Locate the cell with the specified text and output its [X, Y] center coordinate. 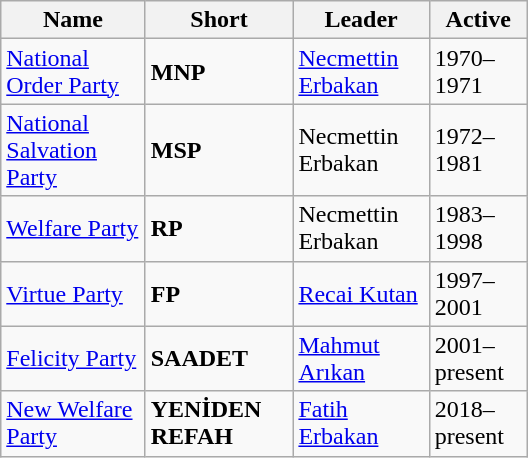
Recai Kutan [361, 294]
YENİDEN REFAH [219, 424]
National Order Party [73, 72]
Felicity Party [73, 358]
1972–1981 [478, 150]
1997–2001 [478, 294]
Leader [361, 20]
SAADET [219, 358]
1983–1998 [478, 228]
New Welfare Party [73, 424]
2001–present [478, 358]
2018–present [478, 424]
RP [219, 228]
Active [478, 20]
MSP [219, 150]
Mahmut Arıkan [361, 358]
1970–1971 [478, 72]
MNP [219, 72]
Welfare Party [73, 228]
National Salvation Party [73, 150]
Short [219, 20]
Fatih Erbakan [361, 424]
Virtue Party [73, 294]
FP [219, 294]
Name [73, 20]
